Output the [x, y] coordinate of the center of the cell containing the given text.  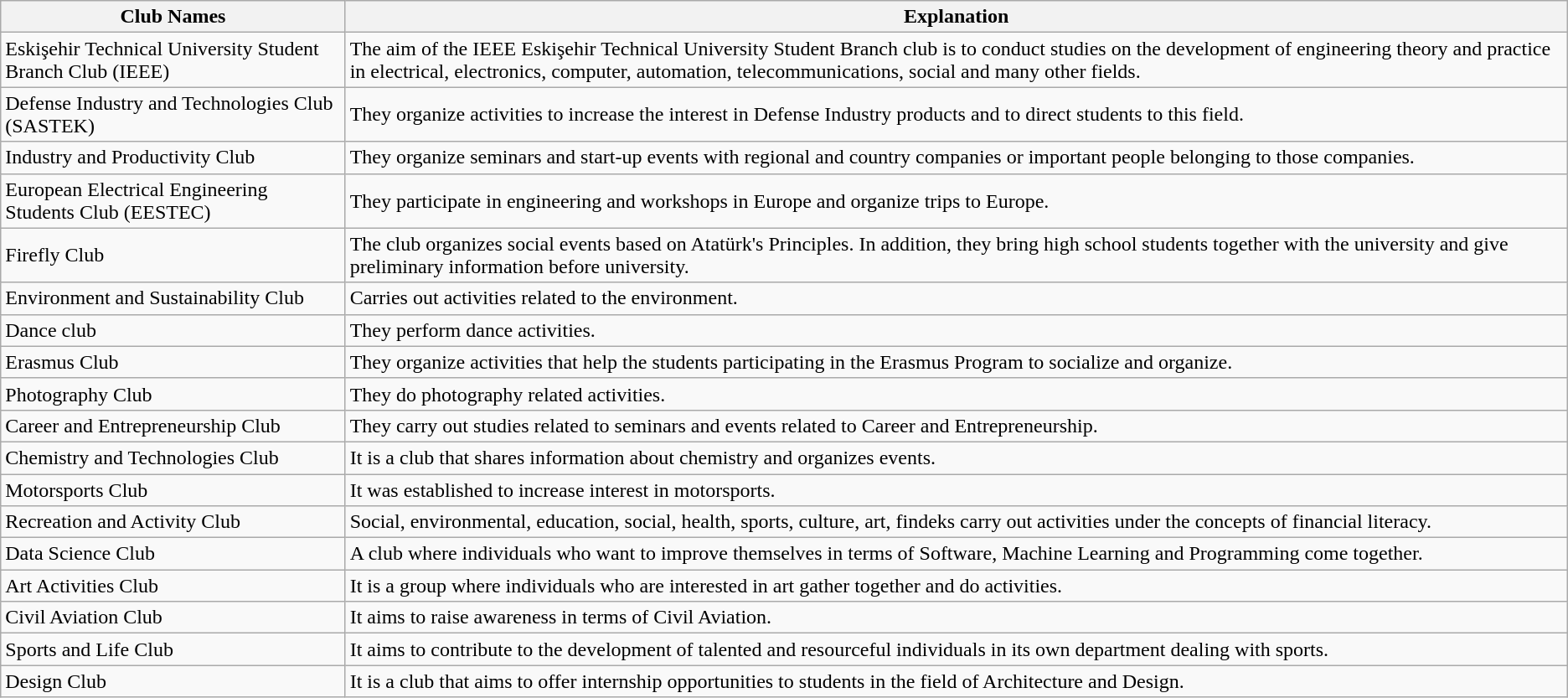
They participate in engineering and workshops in Europe and organize trips to Europe. [957, 201]
It is a club that aims to offer internship opportunities to students in the field of Architecture and Design. [957, 681]
They organize seminars and start-up events with regional and country companies or important people belonging to those companies. [957, 158]
Defense Industry and Technologies Club (SASTEK) [173, 114]
Dance club [173, 330]
Environment and Sustainability Club [173, 298]
Chemistry and Technologies Club [173, 458]
Eskişehir Technical University Student Branch Club (IEEE) [173, 60]
Industry and Productivity Club [173, 158]
It is a club that shares information about chemistry and organizes events. [957, 458]
It aims to contribute to the development of talented and resourceful individuals in its own department dealing with sports. [957, 649]
European Electrical Engineering Students Club (EESTEC) [173, 201]
Art Activities Club [173, 586]
Firefly Club [173, 255]
Design Club [173, 681]
They carry out studies related to seminars and events related to Career and Entrepreneurship. [957, 426]
It is a group where individuals who are interested in art gather together and do activities. [957, 586]
They organize activities to increase the interest in Defense Industry products and to direct students to this field. [957, 114]
Motorsports Club [173, 490]
Recreation and Activity Club [173, 522]
Career and Entrepreneurship Club [173, 426]
They organize activities that help the students participating in the Erasmus Program to socialize and organize. [957, 362]
It was established to increase interest in motorsports. [957, 490]
Carries out activities related to the environment. [957, 298]
They perform dance activities. [957, 330]
A club where individuals who want to improve themselves in terms of Software, Machine Learning and Programming come together. [957, 554]
They do photography related activities. [957, 394]
Civil Aviation Club [173, 618]
Social, environmental, education, social, health, sports, culture, art, findeks carry out activities under the concepts of financial literacy. [957, 522]
Photography Club [173, 394]
It aims to raise awareness in terms of Civil Aviation. [957, 618]
Data Science Club [173, 554]
Club Names [173, 17]
Erasmus Club [173, 362]
Sports and Life Club [173, 649]
Explanation [957, 17]
